Return the (x, y) coordinate for the center point of the cell that contains the specified text.  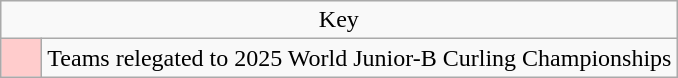
Teams relegated to 2025 World Junior-B Curling Championships (360, 58)
Key (339, 20)
